Pinpoint the cell where the given text exists, returning its (X, Y) midpoint coordinate. 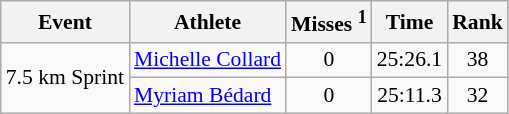
Time (410, 22)
32 (478, 96)
Michelle Collard (208, 60)
Myriam Bédard (208, 96)
Rank (478, 22)
Misses 1 (329, 22)
7.5 km Sprint (65, 78)
25:11.3 (410, 96)
Athlete (208, 22)
Event (65, 22)
25:26.1 (410, 60)
38 (478, 60)
